Find where the given text appears and provide that cell's center as (X, Y) coordinate. 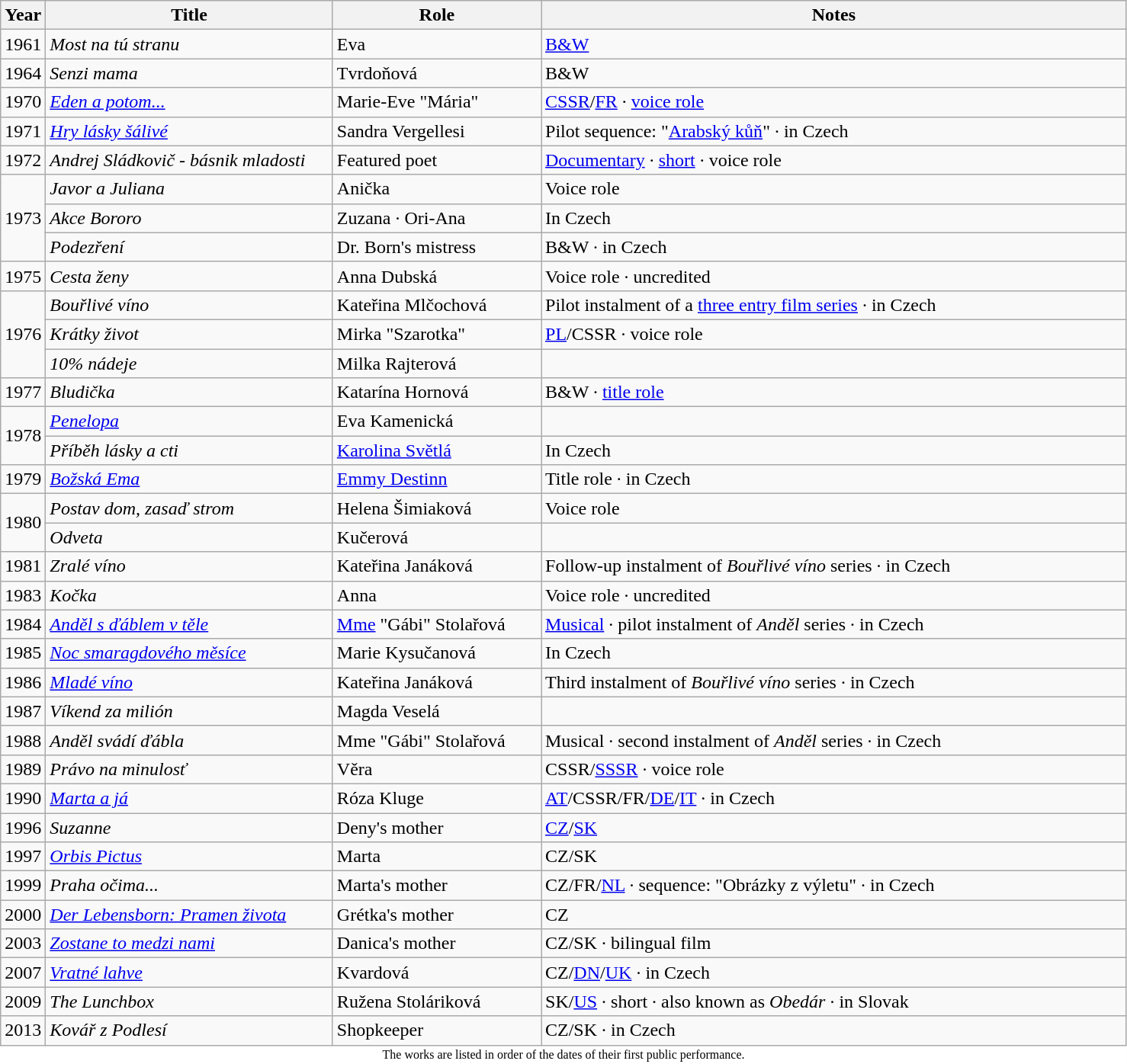
1978 (23, 436)
Sandra Vergellesi (436, 131)
Anděl s ďáblem v těle (189, 624)
Zostane to medzi nami (189, 944)
Eva Kamenická (436, 421)
Tvrdoňová (436, 73)
Odveta (189, 537)
Most na tú stranu (189, 44)
Podezření (189, 247)
Magda Veselá (436, 711)
Róza Kluge (436, 798)
1990 (23, 798)
Shopkeeper (436, 1030)
Kvardová (436, 973)
1981 (23, 566)
Marta's mother (436, 886)
Marta (436, 857)
Eva (436, 44)
1984 (23, 624)
2000 (23, 915)
1985 (23, 653)
Hry lásky šálivé (189, 131)
2007 (23, 973)
Title (189, 15)
Praha očima... (189, 886)
Year (23, 15)
Anička (436, 189)
Der Lebensborn: Pramen života (189, 915)
Suzanne (189, 827)
Kovář z Podlesí (189, 1030)
Kočka (189, 595)
1977 (23, 393)
CZ/DN/UK · in Czech (834, 973)
CZ (834, 915)
Karolina Světlá (436, 450)
Božská Ema (189, 479)
Andrej Sládkovič - básnik mladosti (189, 160)
CSSR/FR · voice role (834, 102)
Role (436, 15)
Musical · pilot instalment of Anděl series · in Czech (834, 624)
Krátky život (189, 334)
Penelopa (189, 421)
Marta a já (189, 798)
Marie Kysučanová (436, 653)
1999 (23, 886)
CSSR/SSSR · voice role (834, 769)
Third instalment of Bouřlivé víno series · in Czech (834, 682)
Marie-Eve "Mária" (436, 102)
Notes (834, 15)
1980 (23, 523)
The works are listed in order of the dates of their first public performance. (564, 1054)
Anna Dubská (436, 276)
Anděl svádí ďábla (189, 740)
Víkend za milión (189, 711)
Katarína Hornová (436, 393)
Senzi mama (189, 73)
AT/CSSR/FR/DE/IT · in Czech (834, 798)
Věra (436, 769)
Vratné lahve (189, 973)
Kučerová (436, 537)
1996 (23, 827)
CZ/FR/NL · sequence: "Obrázky z výletu" · in Czech (834, 886)
2013 (23, 1030)
10% nádeje (189, 364)
Follow-up instalment of Bouřlivé víno series · in Czech (834, 566)
Danica's mother (436, 944)
Grétka's mother (436, 915)
Documentary · short · voice role (834, 160)
1987 (23, 711)
1979 (23, 479)
Příběh lásky a cti (189, 450)
1964 (23, 73)
Featured poet (436, 160)
1961 (23, 44)
1997 (23, 857)
Dr. Born's mistress (436, 247)
1983 (23, 595)
B&W · title role (834, 393)
CZ/SK · bilingual film (834, 944)
Zralé víno (189, 566)
Musical · second instalment of Anděl series · in Czech (834, 740)
Emmy Destinn (436, 479)
1988 (23, 740)
Eden a potom... (189, 102)
Mladé víno (189, 682)
Javor a Juliana (189, 189)
Anna (436, 595)
Milka Rajterová (436, 364)
Deny's mother (436, 827)
Akce Bororo (189, 218)
Orbis Pictus (189, 857)
Zuzana · Ori-Ana (436, 218)
SK/US · short · also known as Obedár · in Slovak (834, 1002)
2003 (23, 944)
1971 (23, 131)
1989 (23, 769)
Title role · in Czech (834, 479)
1975 (23, 276)
The Lunchbox (189, 1002)
1970 (23, 102)
CZ/SK · in Czech (834, 1030)
1973 (23, 218)
Noc smaragdového měsíce (189, 653)
1976 (23, 334)
1972 (23, 160)
Cesta ženy (189, 276)
Právo na minulosť (189, 769)
B&W · in Czech (834, 247)
Helena Šimiaková (436, 508)
Bludička (189, 393)
Kateřina Mlčochová (436, 305)
Pilot sequence: "Arabský kůň" · in Czech (834, 131)
Pilot instalment of a three entry film series · in Czech (834, 305)
1986 (23, 682)
PL/CSSR · voice role (834, 334)
2009 (23, 1002)
Postav dom, zasaď strom (189, 508)
Ružena Stoláriková (436, 1002)
Bouřlivé víno (189, 305)
Mirka "Szarotka" (436, 334)
